Determine the (X, Y) coordinate at the center of the cell enclosing the given text.  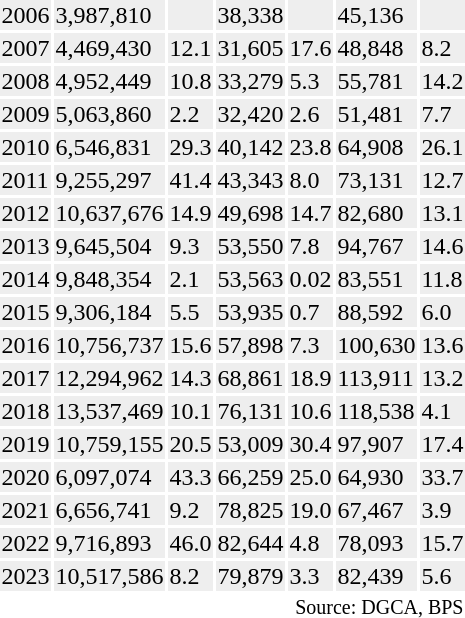
9.2 (190, 510)
5.6 (442, 576)
2.2 (190, 114)
57,898 (250, 345)
10.6 (310, 411)
5.5 (190, 312)
82,644 (250, 543)
2014 (26, 279)
9,306,184 (110, 312)
14.3 (190, 378)
67,467 (376, 510)
29.3 (190, 147)
9,716,893 (110, 543)
64,908 (376, 147)
2017 (26, 378)
6,097,074 (110, 477)
2018 (26, 411)
2022 (26, 543)
33.7 (442, 477)
15.6 (190, 345)
82,439 (376, 576)
4.8 (310, 543)
14.2 (442, 81)
6.0 (442, 312)
3.9 (442, 510)
113,911 (376, 378)
13.1 (442, 213)
2.6 (310, 114)
10,756,737 (110, 345)
78,093 (376, 543)
43,343 (250, 180)
14.6 (442, 246)
68,861 (250, 378)
12.7 (442, 180)
2021 (26, 510)
6,546,831 (110, 147)
33,279 (250, 81)
2013 (26, 246)
2006 (26, 15)
26.1 (442, 147)
49,698 (250, 213)
9,645,504 (110, 246)
3,987,810 (110, 15)
10,759,155 (110, 444)
7.7 (442, 114)
73,131 (376, 180)
8.0 (310, 180)
5,063,860 (110, 114)
13,537,469 (110, 411)
76,131 (250, 411)
55,781 (376, 81)
2010 (26, 147)
64,930 (376, 477)
23.8 (310, 147)
2023 (26, 576)
3.3 (310, 576)
94,767 (376, 246)
83,551 (376, 279)
66,259 (250, 477)
2012 (26, 213)
6,656,741 (110, 510)
10,637,676 (110, 213)
53,009 (250, 444)
79,879 (250, 576)
41.4 (190, 180)
17.4 (442, 444)
53,550 (250, 246)
97,907 (376, 444)
17.6 (310, 48)
2.1 (190, 279)
9,848,354 (110, 279)
0.02 (310, 279)
2019 (26, 444)
10.8 (190, 81)
40,142 (250, 147)
2020 (26, 477)
88,592 (376, 312)
7.3 (310, 345)
13.6 (442, 345)
53,935 (250, 312)
25.0 (310, 477)
78,825 (250, 510)
4.1 (442, 411)
2011 (26, 180)
11.8 (442, 279)
4,952,449 (110, 81)
9,255,297 (110, 180)
100,630 (376, 345)
2015 (26, 312)
13.2 (442, 378)
51,481 (376, 114)
2016 (26, 345)
4,469,430 (110, 48)
38,338 (250, 15)
53,563 (250, 279)
5.3 (310, 81)
48,848 (376, 48)
46.0 (190, 543)
118,538 (376, 411)
7.8 (310, 246)
32,420 (250, 114)
12,294,962 (110, 378)
43.3 (190, 477)
30.4 (310, 444)
19.0 (310, 510)
12.1 (190, 48)
2008 (26, 81)
82,680 (376, 213)
0.7 (310, 312)
10.1 (190, 411)
14.9 (190, 213)
45,136 (376, 15)
14.7 (310, 213)
2007 (26, 48)
15.7 (442, 543)
31,605 (250, 48)
18.9 (310, 378)
20.5 (190, 444)
10,517,586 (110, 576)
9.3 (190, 246)
2009 (26, 114)
